Scan for the cell matching the given text and deliver its (X, Y) coordinate at center. 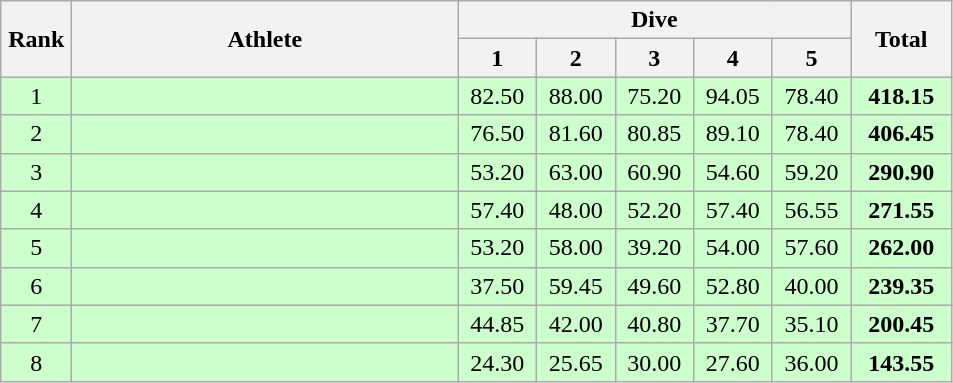
57.60 (812, 248)
200.45 (902, 324)
Dive (654, 20)
8 (36, 362)
6 (36, 286)
49.60 (654, 286)
81.60 (576, 134)
88.00 (576, 96)
Athlete (265, 39)
30.00 (654, 362)
262.00 (902, 248)
54.60 (734, 172)
59.45 (576, 286)
418.15 (902, 96)
239.35 (902, 286)
24.30 (498, 362)
52.80 (734, 286)
Total (902, 39)
89.10 (734, 134)
82.50 (498, 96)
48.00 (576, 210)
58.00 (576, 248)
290.90 (902, 172)
40.00 (812, 286)
406.45 (902, 134)
59.20 (812, 172)
80.85 (654, 134)
37.70 (734, 324)
39.20 (654, 248)
36.00 (812, 362)
54.00 (734, 248)
35.10 (812, 324)
27.60 (734, 362)
56.55 (812, 210)
37.50 (498, 286)
76.50 (498, 134)
40.80 (654, 324)
52.20 (654, 210)
Rank (36, 39)
271.55 (902, 210)
60.90 (654, 172)
42.00 (576, 324)
44.85 (498, 324)
25.65 (576, 362)
75.20 (654, 96)
94.05 (734, 96)
7 (36, 324)
143.55 (902, 362)
63.00 (576, 172)
